Extract the [X, Y] coordinate from the center of the cell holding the provided text.  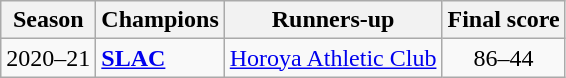
2020–21 [48, 58]
Runners-up [333, 20]
Champions [160, 20]
Season [48, 20]
Horoya Athletic Club [333, 58]
86–44 [504, 58]
Final score [504, 20]
SLAC [160, 58]
